Identify which cell holds the provided text, then report its [X, Y] central coordinate. 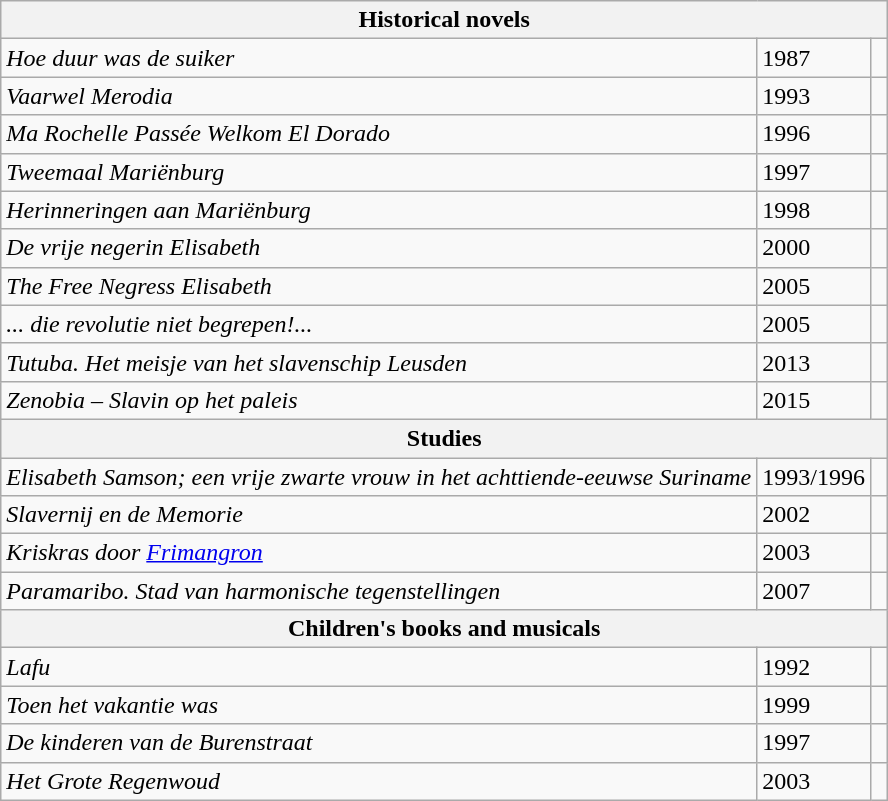
2013 [814, 362]
2002 [814, 515]
Slavernij en de Memorie [379, 515]
Zenobia – Slavin op het paleis [379, 400]
1992 [814, 667]
Tutuba. Het meisje van het slavenschip Leusden [379, 362]
Vaarwel Merodia [379, 96]
Lafu [379, 667]
1998 [814, 210]
Toen het vakantie was [379, 705]
Historical novels [444, 20]
... die revolutie niet begrepen!... [379, 324]
De kinderen van de Burenstraat [379, 743]
Tweemaal Mariënburg [379, 172]
2000 [814, 248]
The Free Negress Elisabeth [379, 286]
De vrije negerin Elisabeth [379, 248]
Elisabeth Samson; een vrije zwarte vrouw in het achttiende-eeuwse Suriname [379, 477]
1993 [814, 96]
2007 [814, 591]
Het Grote Regenwoud [379, 781]
2015 [814, 400]
1987 [814, 58]
1993/1996 [814, 477]
Ma Rochelle Passée Welkom El Dorado [379, 134]
Kriskras door Frimangron [379, 553]
1999 [814, 705]
Studies [444, 438]
Children's books and musicals [444, 629]
1996 [814, 134]
Herinneringen aan Mariënburg [379, 210]
Paramaribo. Stad van harmonische tegenstellingen [379, 591]
Hoe duur was de suiker [379, 58]
